Pinpoint the cell where the given text exists, returning its [x, y] midpoint coordinate. 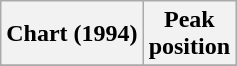
Peakposition [189, 34]
Chart (1994) [72, 34]
